Detect which cell encompasses the target text, then output its (x, y) center coordinate. 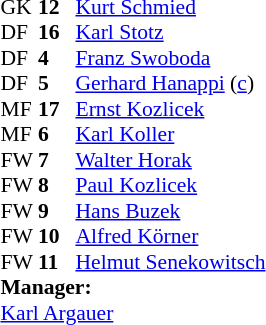
Franz Swoboda (170, 58)
Helmut Senekowitsch (170, 262)
Gerhard Hanappi (c) (170, 83)
Karl Koller (170, 135)
16 (57, 33)
6 (57, 135)
Ernst Kozlicek (170, 109)
4 (57, 58)
10 (57, 237)
7 (57, 160)
11 (57, 262)
9 (57, 211)
Alfred Körner (170, 237)
17 (57, 109)
8 (57, 185)
Hans Buzek (170, 211)
Karl Stotz (170, 33)
Manager: (132, 287)
5 (57, 83)
Walter Horak (170, 160)
Paul Kozlicek (170, 185)
